Capture the cell that displays the provided text and extract its (X, Y) central coordinate. 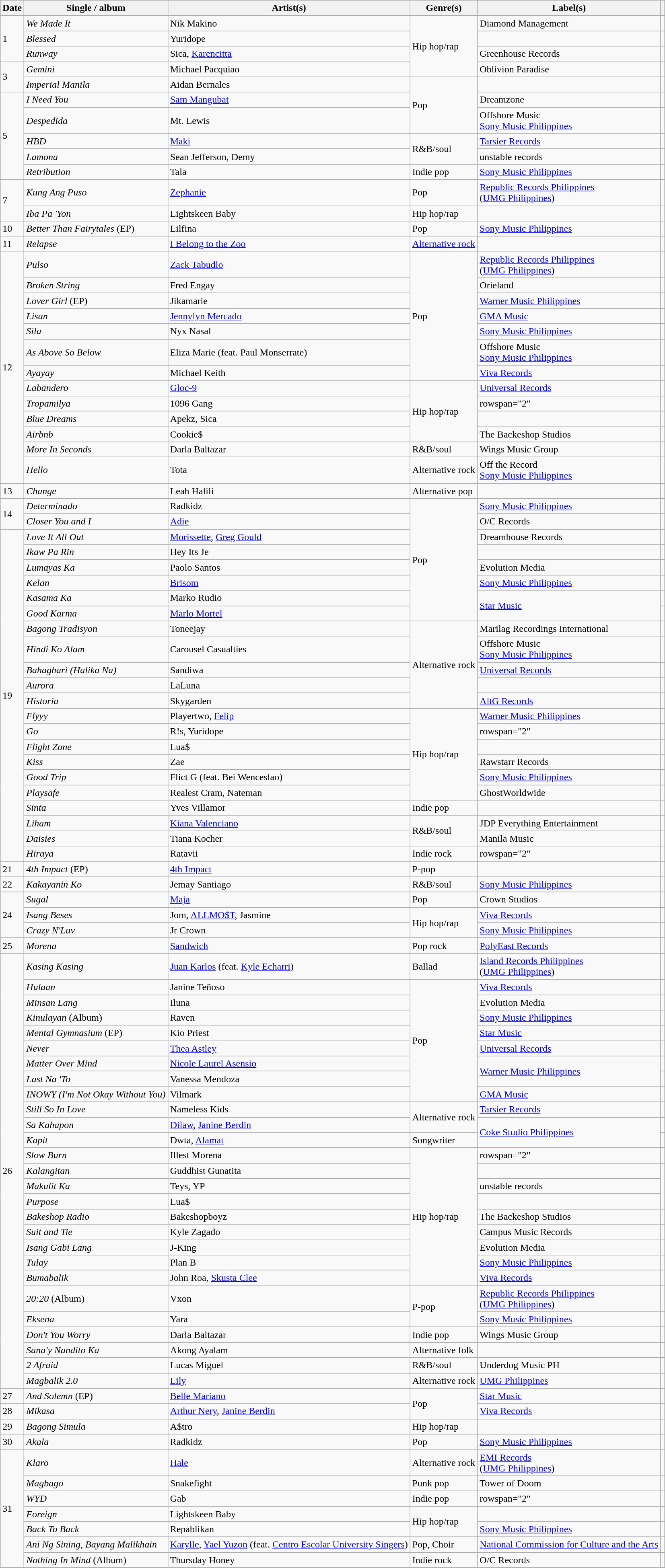
Playsafe (96, 793)
As Above So Below (96, 352)
Tower of Doom (569, 1483)
National Commission for Culture and the Arts (569, 1545)
Hulaan (96, 987)
Back To Back (96, 1529)
Despedida (96, 121)
27 (12, 1396)
Lisan (96, 316)
Tropamilya (96, 403)
Skygarden (289, 701)
Hale (289, 1462)
LaLuna (289, 685)
Bagong Tradisyon (96, 629)
Realest Cram, Nateman (289, 793)
We Made It (96, 23)
Sana'y Nandito Ka (96, 1350)
UMG Philippines (569, 1381)
Rawstarr Records (569, 762)
Yves Villamor (289, 808)
Magbago (96, 1483)
Hiraya (96, 854)
Never (96, 1048)
Kyle Zagado (289, 1232)
John Roa, Skusta Clee (289, 1278)
Sa Kahapon (96, 1125)
Good Trip (96, 777)
Date (12, 8)
3 (12, 77)
Marlo Mortel (289, 613)
Gab (289, 1498)
GhostWorldwide (569, 793)
Don't You Worry (96, 1335)
AltG Records (569, 701)
Nameless Kids (289, 1110)
Nicole Laurel Asensio (289, 1064)
Arthur Nery, Janine Berdin (289, 1411)
30 (12, 1442)
I Need You (96, 100)
Belle Mariano (289, 1396)
Iluna (289, 1003)
Kasama Ka (96, 598)
Lily (289, 1381)
Alternative pop (444, 491)
1 (12, 39)
Diamond Management (569, 23)
28 (12, 1411)
Blessed (96, 39)
Dreamhouse Records (569, 537)
Pop, Choir (444, 1545)
10 (12, 229)
Love It All Out (96, 537)
Bagong Simula (96, 1426)
Kung Ang Puso (96, 192)
Ayayay (96, 373)
Pop rock (444, 945)
Aurora (96, 685)
Single / album (96, 8)
Greenhouse Records (569, 54)
Jom, ALLMO$T, Jasmine (289, 915)
Tota (289, 470)
Sugal (96, 900)
Eksena (96, 1319)
Lamona (96, 156)
2 Afraid (96, 1365)
Jikamarie (289, 301)
Vilmark (289, 1094)
Artist(s) (289, 8)
Bahaghari (Halika Na) (96, 670)
Akong Ayalam (289, 1350)
Bumabalik (96, 1278)
Kalangitan (96, 1171)
Gloc-9 (289, 388)
Gemini (96, 69)
Jennylyn Mercado (289, 316)
11 (12, 244)
Marko Rudio (289, 598)
Sandiwa (289, 670)
Campus Music Records (569, 1232)
22 (12, 884)
Manila Music (569, 838)
Lover Girl (EP) (96, 301)
Marilag Recordings International (569, 629)
Sandwich (289, 945)
Michael Keith (289, 373)
Zack Tabudlo (289, 265)
Iba Pa 'Yon (96, 214)
Liham (96, 823)
Blue Dreams (96, 419)
Maki (289, 141)
Daisies (96, 838)
Relapse (96, 244)
Sam Mangubat (289, 100)
20:20 (Album) (96, 1299)
25 (12, 945)
Brisom (289, 583)
Juan Karlos (feat. Kyle Echarri) (289, 966)
4th Impact (289, 869)
Ballad (444, 966)
Genre(s) (444, 8)
Island Records Philippines(UMG Philippines) (569, 966)
Lilfina (289, 229)
Foreign (96, 1514)
Thea Astley (289, 1048)
Airbnb (96, 434)
Change (96, 491)
Magbalik 2.0 (96, 1381)
Imperial Manila (96, 84)
Hey Its Je (289, 552)
A$tro (289, 1426)
Leah Halili (289, 491)
Kiss (96, 762)
12 (12, 368)
Fred Engay (289, 286)
WYD (96, 1498)
Zephanie (289, 192)
Good Karma (96, 613)
Thursday Honey (289, 1560)
Ani Ng Sining, Bayang Malikhain (96, 1545)
Underdog Music PH (569, 1365)
Aidan Bernales (289, 84)
Punk pop (444, 1483)
Historia (96, 701)
26 (12, 1171)
Vxon (289, 1299)
Cookie$ (289, 434)
Mt. Lewis (289, 121)
Slow Burn (96, 1155)
Toneejay (289, 629)
5 (12, 136)
4th Impact (EP) (96, 869)
Crown Studios (569, 900)
Orieland (569, 286)
Guddhist Gunatita (289, 1171)
21 (12, 869)
Yuridope (289, 39)
Kiana Valenciano (289, 823)
Dwta, Alamat (289, 1140)
Sica, Karencitta (289, 54)
29 (12, 1426)
Hindi Ko Alam (96, 649)
Morena (96, 945)
Off the RecordSony Music Philippines (569, 470)
Closer You and I (96, 522)
Isang Gabi Lang (96, 1247)
Still So In Love (96, 1110)
Repablikan (289, 1529)
Raven (289, 1018)
Vanessa Mendoza (289, 1079)
Dilaw, Janine Berdin (289, 1125)
Minsan Lang (96, 1003)
14 (12, 514)
INOWY (I'm Not Okay Without You) (96, 1094)
Oblivion Paradise (569, 69)
Suit and Tie (96, 1232)
Determinado (96, 506)
Kasing Kasing (96, 966)
Matter Over Mind (96, 1064)
Kinulayan (Album) (96, 1018)
Tulay (96, 1263)
Better Than Fairytales (EP) (96, 229)
Kakayanin Ko (96, 884)
Eliza Marie (feat. Paul Monserrate) (289, 352)
Kio Priest (289, 1033)
Nik Makino (289, 23)
Jr Crown (289, 930)
Makulit Ka (96, 1186)
Lucas Miguel (289, 1365)
Apekz, Sica (289, 419)
Flict G (feat. Bei Wenceslao) (289, 777)
PolyEast Records (569, 945)
Michael Pacquiao (289, 69)
Mikasa (96, 1411)
Dreamzone (569, 100)
EMI Records(UMG Philippines) (569, 1462)
19 (12, 695)
Nothing In Mind (Album) (96, 1560)
Retribution (96, 172)
Illest Morena (289, 1155)
31 (12, 1508)
Klaro (96, 1462)
13 (12, 491)
Carousel Casualties (289, 649)
JDP Everything Entertainment (569, 823)
7 (12, 200)
Mental Gymnasium (EP) (96, 1033)
Coke Studio Philippines (569, 1132)
Runway (96, 54)
Teys, YP (289, 1186)
Bakeshopboyz (289, 1217)
Sinta (96, 808)
Labandero (96, 388)
Isang Beses (96, 915)
Crazy N'Luv (96, 930)
Label(s) (569, 8)
Snakefight (289, 1483)
Flyyy (96, 716)
Last Na 'To (96, 1079)
Plan B (289, 1263)
Tala (289, 172)
Alternative folk (444, 1350)
Maja (289, 900)
Purpose (96, 1201)
1096 Gang (289, 403)
Go (96, 731)
Sila (96, 331)
Playertwo, Felip (289, 716)
Kapit (96, 1140)
Jemay Santiago (289, 884)
Flight Zone (96, 747)
Kelan (96, 583)
Yara (289, 1319)
Janine Teñoso (289, 987)
Zae (289, 762)
Karylle, Yael Yuzon (feat. Centro Escolar University Singers) (289, 1545)
Sean Jefferson, Demy (289, 156)
Hello (96, 470)
And Solemn (EP) (96, 1396)
HBD (96, 141)
Tiana Kocher (289, 838)
Morissette, Greg Gould (289, 537)
J-King (289, 1247)
Broken String (96, 286)
Paolo Santos (289, 567)
Adie (289, 522)
Ikaw Pa Rin (96, 552)
Pulso (96, 265)
Lumayas Ka (96, 567)
I Belong to the Zoo (289, 244)
24 (12, 915)
Songwriter (444, 1140)
Bakeshop Radio (96, 1217)
More In Seconds (96, 449)
Ratavii (289, 854)
Akala (96, 1442)
R!s, Yuridope (289, 731)
Nyx Nasal (289, 331)
